Return [x, y] of the center of cell containing provided text 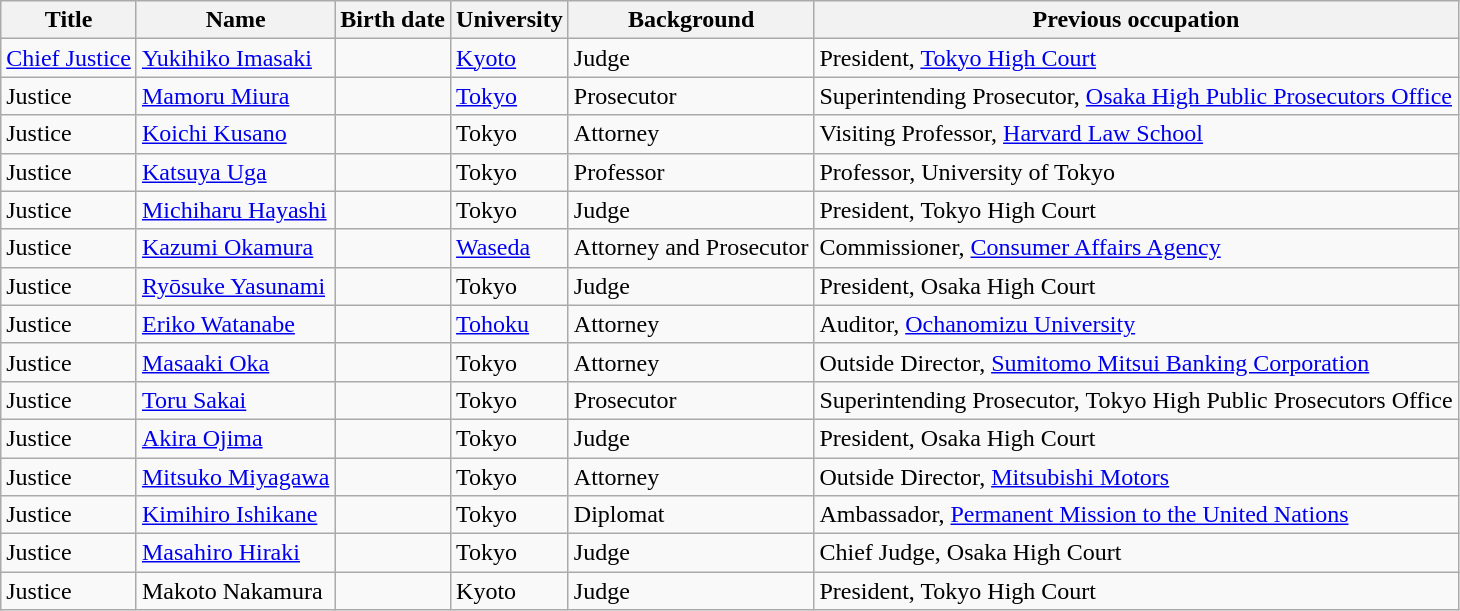
Outside Director, Mitsubishi Motors [1136, 477]
Kimihiro Ishikane [235, 515]
Mamoru Miura [235, 96]
Tohoku [510, 324]
Birth date [393, 20]
Superintending Prosecutor, Tokyo High Public Prosecutors Office [1136, 400]
Chief Judge, Osaka High Court [1136, 553]
Yukihiko Imasaki [235, 58]
Toru Sakai [235, 400]
Visiting Professor, Harvard Law School [1136, 134]
Koichi Kusano [235, 134]
Mitsuko Miyagawa [235, 477]
Masaaki Oka [235, 362]
Michiharu Hayashi [235, 210]
Masahiro Hiraki [235, 553]
Kazumi Okamura [235, 248]
Eriko Watanabe [235, 324]
Ambassador, Permanent Mission to the United Nations [1136, 515]
Attorney and Prosecutor [691, 248]
Professor, University of Tokyo [1136, 172]
Previous occupation [1136, 20]
Title [69, 20]
Auditor, Ochanomizu University [1136, 324]
Waseda [510, 248]
University [510, 20]
Superintending Prosecutor, Osaka High Public Prosecutors Office [1136, 96]
Background [691, 20]
Makoto Nakamura [235, 591]
Name [235, 20]
Katsuya Uga [235, 172]
Professor [691, 172]
Chief Justice [69, 58]
Outside Director, Sumitomo Mitsui Banking Corporation [1136, 362]
Commissioner, Consumer Affairs Agency [1136, 248]
Diplomat [691, 515]
Ryōsuke Yasunami [235, 286]
Akira Ojima [235, 438]
